Determine the (x, y) coordinate at the center of the cell enclosing the given text.  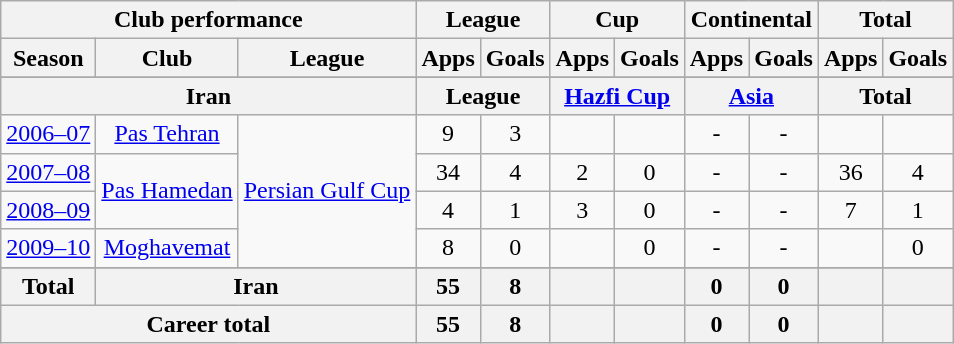
2 (582, 172)
2008–09 (48, 210)
Persian Gulf Cup (327, 191)
Career total (208, 324)
2009–10 (48, 248)
7 (850, 210)
Cup (617, 20)
9 (448, 134)
Season (48, 58)
34 (448, 172)
Hazfi Cup (617, 96)
Asia (751, 96)
Moghavemat (167, 248)
Continental (751, 20)
36 (850, 172)
Pas Tehran (167, 134)
2007–08 (48, 172)
Club performance (208, 20)
2006–07 (48, 134)
Pas Hamedan (167, 191)
Club (167, 58)
